Return the (x, y) coordinate for the center point of the cell that contains the specified text.  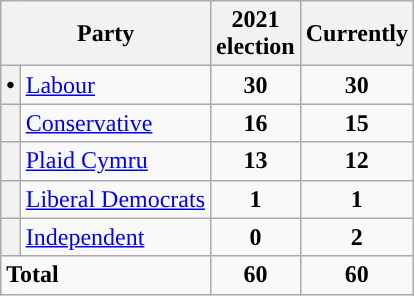
Total (106, 275)
16 (256, 123)
12 (356, 161)
Liberal Democrats (115, 199)
Party (106, 34)
• (10, 85)
Currently (356, 34)
0 (256, 237)
Conservative (115, 123)
Independent (115, 237)
2 (356, 237)
2021election (256, 34)
Labour (115, 85)
15 (356, 123)
13 (256, 161)
Plaid Cymru (115, 161)
